From the cell containing the given text, extract its center point as [x, y] coordinate. 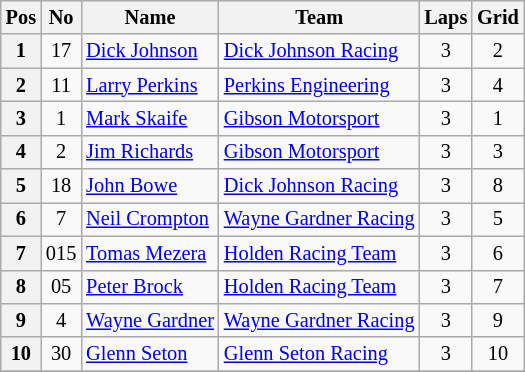
Team [320, 17]
Mark Skaife [150, 118]
Glenn Seton [150, 354]
Laps [446, 17]
Name [150, 17]
015 [61, 253]
11 [61, 85]
Dick Johnson [150, 51]
Wayne Gardner [150, 320]
30 [61, 354]
17 [61, 51]
18 [61, 186]
Peter Brock [150, 287]
Neil Crompton [150, 219]
Tomas Mezera [150, 253]
John Bowe [150, 186]
Pos [21, 17]
No [61, 17]
Glenn Seton Racing [320, 354]
Perkins Engineering [320, 85]
05 [61, 287]
Larry Perkins [150, 85]
Jim Richards [150, 152]
Grid [498, 17]
